Pinpoint the cell where the given text exists, returning its [X, Y] midpoint coordinate. 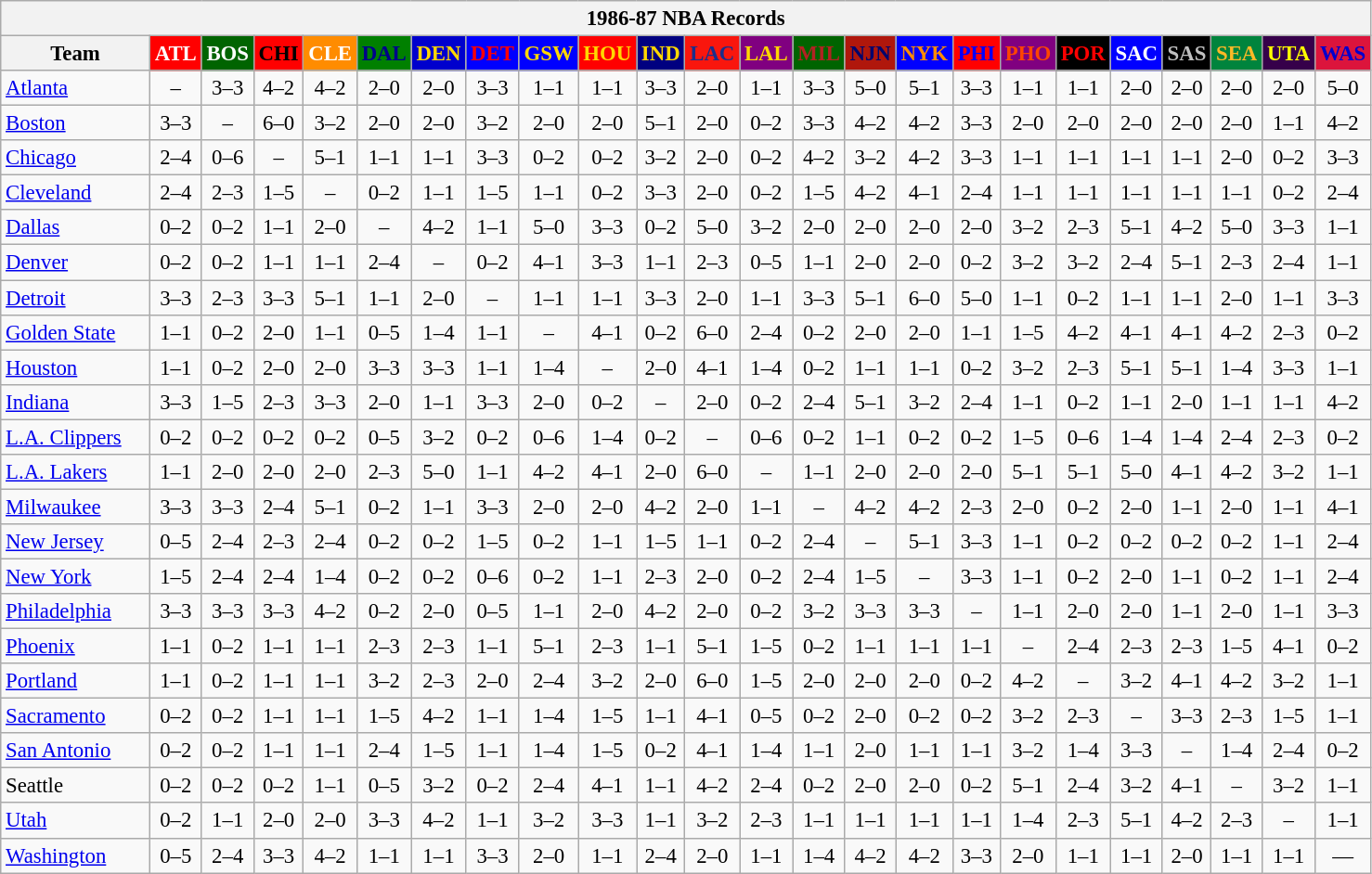
Team [76, 54]
IND [661, 54]
1986-87 NBA Records [686, 19]
LAC [713, 54]
New Jersey [76, 542]
DEN [438, 54]
DET [492, 54]
NJN [871, 54]
Detroit [76, 298]
Seattle [76, 786]
L.A. Lakers [76, 472]
WAS [1343, 54]
HOU [607, 54]
PHO [1028, 54]
PHI [977, 54]
Phoenix [76, 647]
Houston [76, 367]
SAS [1186, 54]
San Antonio [76, 751]
CLE [330, 54]
POR [1082, 54]
Cleveland [76, 193]
New York [76, 576]
— [1343, 855]
Boston [76, 123]
Denver [76, 263]
GSW [549, 54]
Sacramento [76, 716]
ATL [175, 54]
Milwaukee [76, 507]
NYK [925, 54]
Philadelphia [76, 611]
Dallas [76, 227]
Portland [76, 681]
Washington [76, 855]
SAC [1136, 54]
BOS [227, 54]
Indiana [76, 402]
DAL [384, 54]
MIL [819, 54]
Chicago [76, 158]
Golden State [76, 332]
SEA [1236, 54]
LAL [767, 54]
CHI [278, 54]
Utah [76, 821]
Atlanta [76, 88]
UTA [1288, 54]
L.A. Clippers [76, 437]
